Scan for the cell matching the given text and deliver its [x, y] coordinate at center. 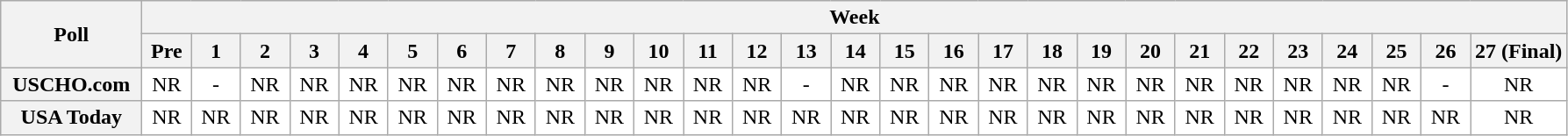
17 [1003, 51]
15 [905, 51]
USCHO.com [72, 84]
5 [412, 51]
22 [1249, 51]
4 [363, 51]
12 [757, 51]
Poll [72, 34]
21 [1199, 51]
1 [216, 51]
6 [462, 51]
Pre [167, 51]
26 [1445, 51]
2 [265, 51]
8 [560, 51]
23 [1298, 51]
16 [954, 51]
24 [1347, 51]
18 [1052, 51]
13 [806, 51]
3 [314, 51]
Week [855, 18]
USA Today [72, 118]
19 [1101, 51]
7 [511, 51]
27 (Final) [1519, 51]
25 [1396, 51]
10 [658, 51]
14 [856, 51]
20 [1150, 51]
9 [609, 51]
11 [707, 51]
